Find where the given text appears and provide that cell's center as [X, Y] coordinate. 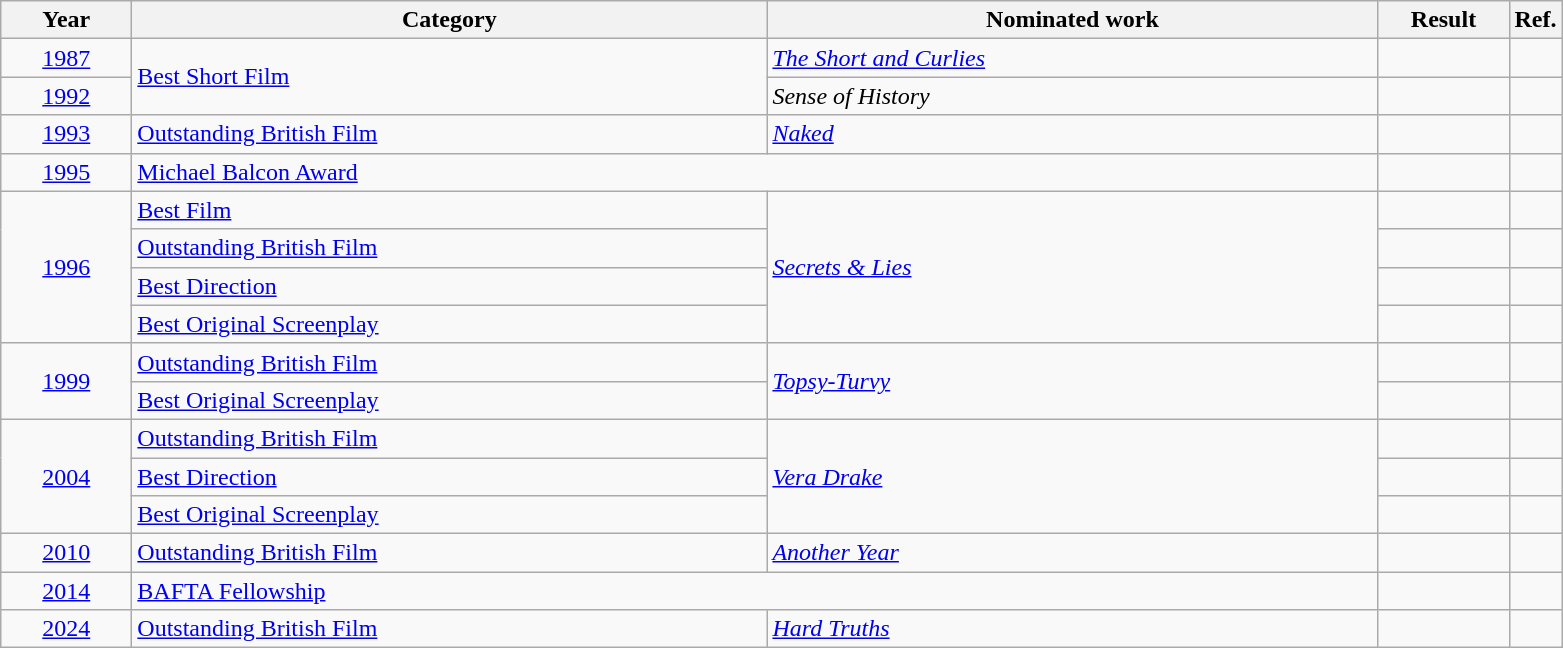
Hard Truths [1072, 629]
1999 [66, 381]
2024 [66, 629]
Nominated work [1072, 20]
Category [450, 20]
1993 [66, 134]
Topsy-Turvy [1072, 381]
Vera Drake [1072, 476]
Naked [1072, 134]
2014 [66, 591]
1992 [66, 96]
The Short and Curlies [1072, 58]
Best Film [450, 210]
1987 [66, 58]
Secrets & Lies [1072, 267]
1996 [66, 267]
Ref. [1536, 20]
Michael Balcon Award [755, 172]
Sense of History [1072, 96]
Result [1444, 20]
2010 [66, 553]
BAFTA Fellowship [755, 591]
2004 [66, 476]
1995 [66, 172]
Year [66, 20]
Another Year [1072, 553]
Best Short Film [450, 77]
